Capture the cell that displays the provided text and extract its [x, y] central coordinate. 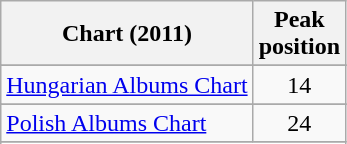
24 [299, 123]
14 [299, 85]
Chart (2011) [127, 34]
Hungarian Albums Chart [127, 85]
Peakposition [299, 34]
Polish Albums Chart [127, 123]
